Locate the cell with the specified text and output its [X, Y] center coordinate. 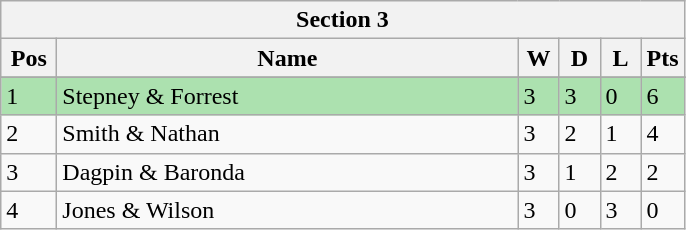
6 [662, 96]
Pos [29, 58]
Dagpin & Baronda [288, 172]
Smith & Nathan [288, 134]
Jones & Wilson [288, 210]
W [538, 58]
Section 3 [342, 20]
Pts [662, 58]
D [580, 58]
L [620, 58]
Stepney & Forrest [288, 96]
Name [288, 58]
